Scan for the cell matching the given text and deliver its [X, Y] coordinate at center. 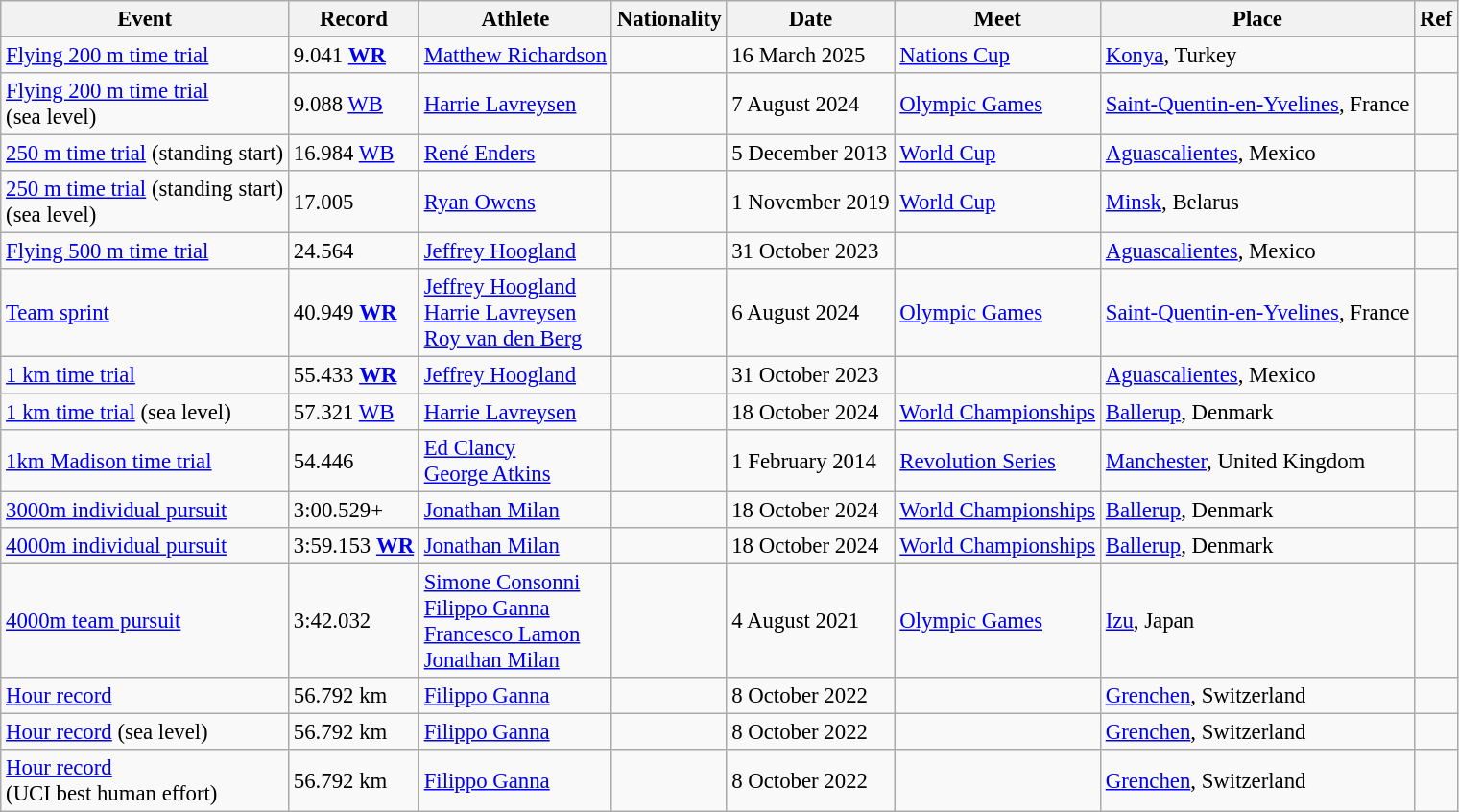
16 March 2025 [810, 56]
Flying 200 m time trial [145, 56]
4000m team pursuit [145, 620]
René Enders [514, 154]
1 February 2014 [810, 461]
9.088 WB [353, 104]
Hour record (sea level) [145, 731]
Flying 500 m time trial [145, 251]
Ed ClancyGeorge Atkins [514, 461]
3:42.032 [353, 620]
3000m individual pursuit [145, 510]
55.433 WR [353, 375]
Ref [1436, 19]
54.446 [353, 461]
3:59.153 WR [353, 545]
40.949 WR [353, 313]
Matthew Richardson [514, 56]
Date [810, 19]
250 m time trial (standing start) [145, 154]
17.005 [353, 202]
Jeffrey HooglandHarrie LavreysenRoy van den Berg [514, 313]
1 November 2019 [810, 202]
6 August 2024 [810, 313]
16.984 WB [353, 154]
7 August 2024 [810, 104]
Nations Cup [997, 56]
Izu, Japan [1257, 620]
Team sprint [145, 313]
Hour record(UCI best human effort) [145, 781]
Revolution Series [997, 461]
Minsk, Belarus [1257, 202]
Simone ConsonniFilippo GannaFrancesco LamonJonathan Milan [514, 620]
Manchester, United Kingdom [1257, 461]
1 km time trial (sea level) [145, 412]
9.041 WR [353, 56]
3:00.529+ [353, 510]
4 August 2021 [810, 620]
Event [145, 19]
Place [1257, 19]
Konya, Turkey [1257, 56]
Nationality [668, 19]
Meet [997, 19]
4000m individual pursuit [145, 545]
1km Madison time trial [145, 461]
250 m time trial (standing start)(sea level) [145, 202]
1 km time trial [145, 375]
Record [353, 19]
5 December 2013 [810, 154]
Flying 200 m time trial(sea level) [145, 104]
24.564 [353, 251]
Ryan Owens [514, 202]
Athlete [514, 19]
57.321 WB [353, 412]
Hour record [145, 696]
